Provide the (X, Y) coordinate of the cell's center where the given text is located.  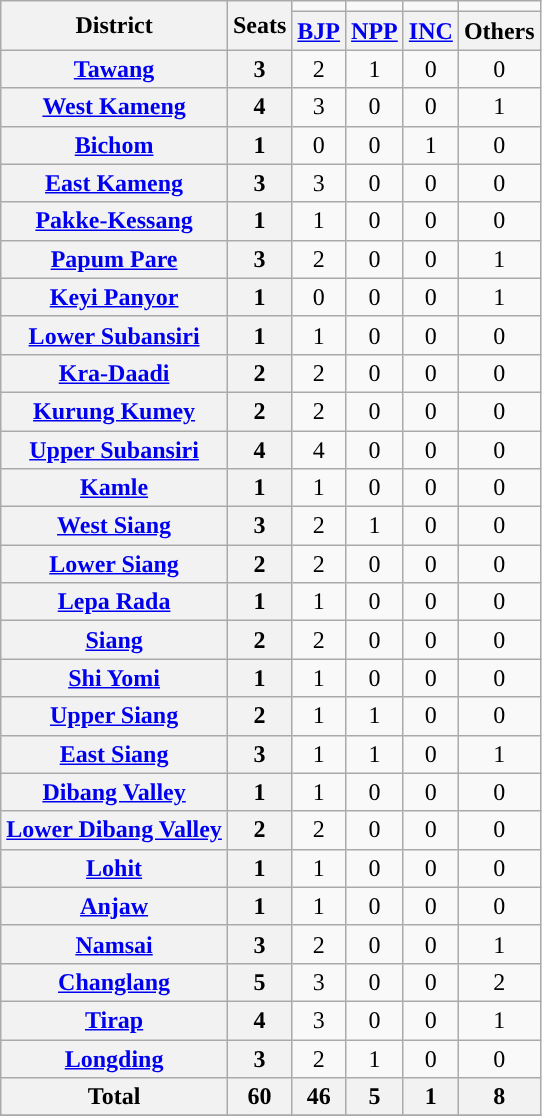
Papum Pare (114, 259)
NPP (375, 31)
Upper Siang (114, 716)
Lower Subansiri (114, 335)
Others (499, 31)
East Kameng (114, 183)
Dibang Valley (114, 792)
Tirap (114, 1020)
District (114, 26)
Lower Siang (114, 564)
West Kameng (114, 107)
46 (319, 1097)
Kamle (114, 488)
Upper Subansiri (114, 449)
Lower Dibang Valley (114, 830)
Seats (259, 26)
BJP (319, 31)
Total (114, 1097)
Kra-Daadi (114, 373)
East Siang (114, 754)
Keyi Panyor (114, 297)
Lohit (114, 868)
Shi Yomi (114, 678)
8 (499, 1097)
60 (259, 1097)
West Siang (114, 526)
Namsai (114, 944)
Lepa Rada (114, 602)
Longding (114, 1059)
Anjaw (114, 906)
INC (430, 31)
Tawang (114, 69)
Bichom (114, 145)
Pakke-Kessang (114, 221)
Changlang (114, 982)
Kurung Kumey (114, 411)
Siang (114, 640)
